Identify which cell holds the provided text, then report its (X, Y) central coordinate. 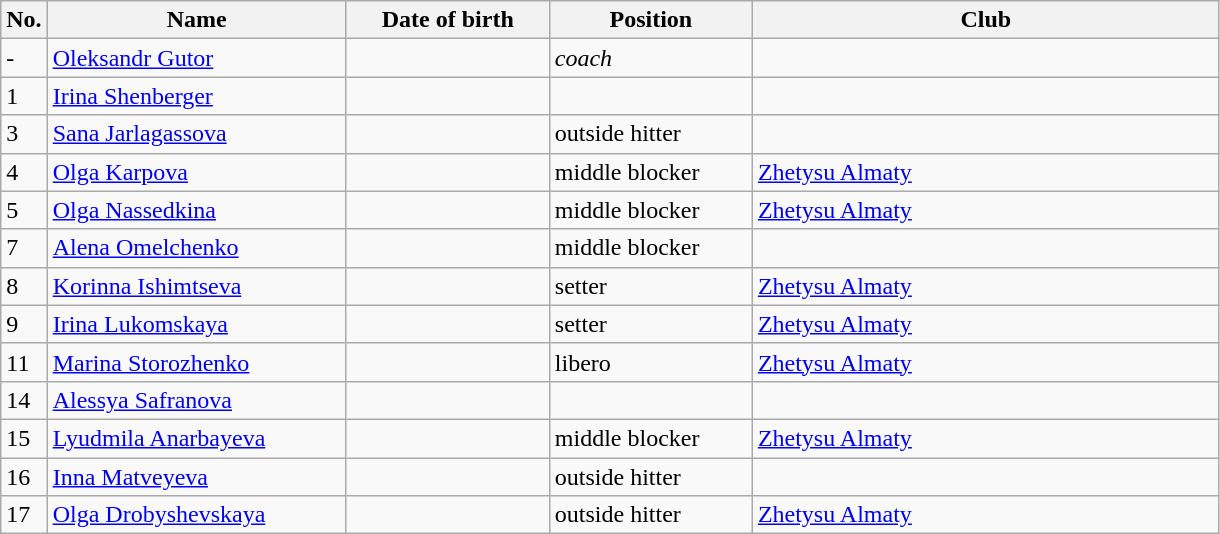
Olga Karpova (196, 172)
14 (24, 400)
1 (24, 96)
5 (24, 210)
Irina Shenberger (196, 96)
Alessya Safranova (196, 400)
8 (24, 286)
15 (24, 438)
Marina Storozhenko (196, 362)
Club (986, 20)
Irina Lukomskaya (196, 324)
9 (24, 324)
No. (24, 20)
Korinna Ishimtseva (196, 286)
libero (650, 362)
16 (24, 477)
Alena Omelchenko (196, 248)
- (24, 58)
7 (24, 248)
Lyudmila Anarbayeva (196, 438)
4 (24, 172)
17 (24, 515)
3 (24, 134)
Olga Drobyshevskaya (196, 515)
Olga Nassedkina (196, 210)
Sana Jarlagassova (196, 134)
Date of birth (448, 20)
11 (24, 362)
Oleksandr Gutor (196, 58)
Position (650, 20)
Inna Matveyeva (196, 477)
coach (650, 58)
Name (196, 20)
